Extract the [x, y] coordinate from the center of the cell holding the provided text.  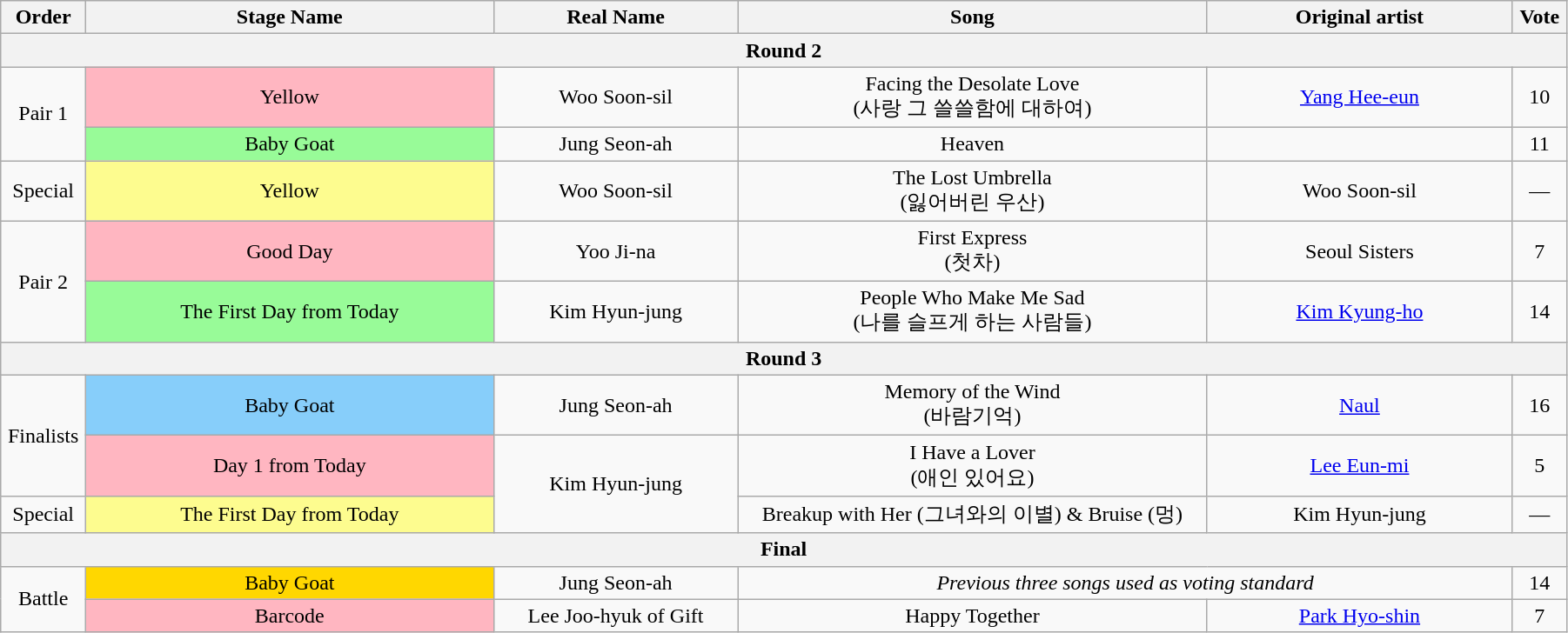
Original artist [1359, 17]
Seoul Sisters [1359, 251]
Kim Kyung-ho [1359, 312]
Round 2 [784, 50]
Barcode [290, 616]
Good Day [290, 251]
Breakup with Her (그녀와의 이별) & Bruise (멍) [973, 515]
Day 1 from Today [290, 466]
Park Hyo-shin [1359, 616]
Previous three songs used as voting standard [1125, 583]
Memory of the Wind(바람기억) [973, 405]
5 [1539, 466]
People Who Make Me Sad(나를 슬프게 하는 사람들) [973, 312]
Yang Hee-eun [1359, 97]
Real Name [616, 17]
Order [44, 17]
Facing the Desolate Love(사랑 그 쓸쓸함에 대하여) [973, 97]
First Express(첫차) [973, 251]
Lee Joo-hyuk of Gift [616, 616]
Naul [1359, 405]
Happy Together [973, 616]
Round 3 [784, 358]
10 [1539, 97]
Battle [44, 599]
16 [1539, 405]
11 [1539, 143]
Pair 2 [44, 282]
Final [784, 550]
Song [973, 17]
Vote [1539, 17]
Lee Eun-mi [1359, 466]
Yoo Ji-na [616, 251]
Heaven [973, 143]
The Lost Umbrella(잃어버린 우산) [973, 190]
Stage Name [290, 17]
Finalists [44, 435]
Pair 1 [44, 114]
I Have a Lover(애인 있어요) [973, 466]
